Output the (X, Y) coordinate of the center of the cell containing the given text.  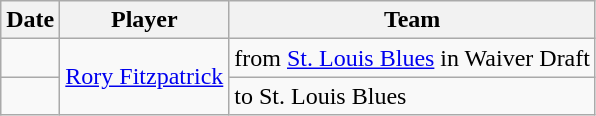
to St. Louis Blues (412, 96)
Rory Fitzpatrick (144, 77)
Player (144, 20)
from St. Louis Blues in Waiver Draft (412, 58)
Date (30, 20)
Team (412, 20)
